Locate the cell with the specified text and output its (X, Y) center coordinate. 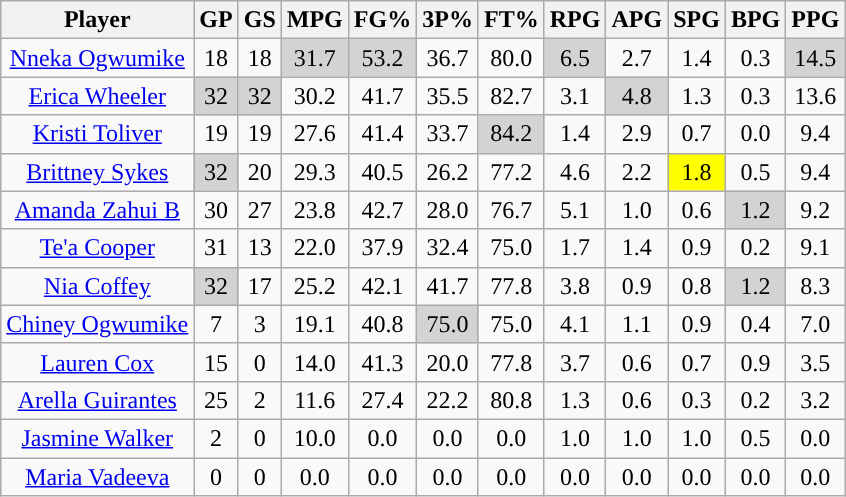
RPG (575, 20)
1.7 (575, 248)
22.0 (314, 248)
20 (260, 172)
23.8 (314, 210)
6.5 (575, 58)
20.0 (448, 362)
0.4 (755, 324)
GS (260, 20)
FG% (382, 20)
BPG (755, 20)
Chiney Ogwumike (98, 324)
2.7 (637, 58)
37.9 (382, 248)
4.1 (575, 324)
76.7 (511, 210)
2.9 (637, 134)
Player (98, 20)
40.8 (382, 324)
FT% (511, 20)
32.4 (448, 248)
27 (260, 210)
15 (216, 362)
26.2 (448, 172)
Lauren Cox (98, 362)
77.2 (511, 172)
27.4 (382, 400)
53.2 (382, 58)
Nia Coffey (98, 286)
Arella Guirantes (98, 400)
36.7 (448, 58)
4.8 (637, 96)
PPG (816, 20)
30.2 (314, 96)
Erica Wheeler (98, 96)
82.7 (511, 96)
33.7 (448, 134)
2.2 (637, 172)
3 (260, 324)
8.3 (816, 286)
Te'a Cooper (98, 248)
17 (260, 286)
31 (216, 248)
29.3 (314, 172)
9.2 (816, 210)
35.5 (448, 96)
9.1 (816, 248)
Kristi Toliver (98, 134)
1.8 (697, 172)
42.7 (382, 210)
4.6 (575, 172)
3.2 (816, 400)
31.7 (314, 58)
13 (260, 248)
22.2 (448, 400)
5.1 (575, 210)
11.6 (314, 400)
27.6 (314, 134)
7 (216, 324)
41.3 (382, 362)
80.8 (511, 400)
28.0 (448, 210)
25 (216, 400)
42.1 (382, 286)
19.1 (314, 324)
14.5 (816, 58)
7.0 (816, 324)
30 (216, 210)
40.5 (382, 172)
Maria Vadeeva (98, 477)
Brittney Sykes (98, 172)
13.6 (816, 96)
84.2 (511, 134)
25.2 (314, 286)
80.0 (511, 58)
3.5 (816, 362)
3P% (448, 20)
SPG (697, 20)
3.7 (575, 362)
Nneka Ogwumike (98, 58)
Jasmine Walker (98, 438)
41.4 (382, 134)
0.8 (697, 286)
10.0 (314, 438)
APG (637, 20)
MPG (314, 20)
3.8 (575, 286)
GP (216, 20)
Amanda Zahui B (98, 210)
14.0 (314, 362)
1.1 (637, 324)
3.1 (575, 96)
